Output the [x, y] coordinate of the center of the cell containing the given text.  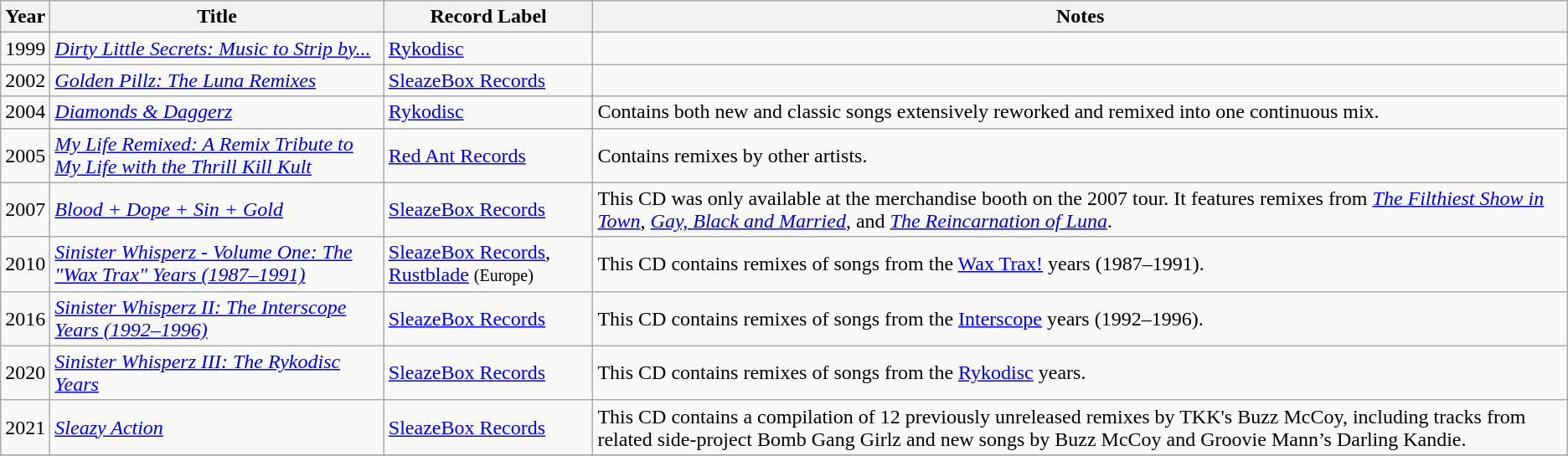
SleazeBox Records, Rustblade (Europe) [488, 264]
Golden Pillz: The Luna Remixes [217, 80]
Sinister Whisperz II: The Interscope Years (1992–1996) [217, 318]
Diamonds & Daggerz [217, 112]
Year [25, 17]
2004 [25, 112]
Contains remixes by other artists. [1081, 156]
2010 [25, 264]
2002 [25, 80]
This CD contains remixes of songs from the Interscope years (1992–1996). [1081, 318]
Sleazy Action [217, 427]
Record Label [488, 17]
2007 [25, 209]
2020 [25, 373]
Blood + Dope + Sin + Gold [217, 209]
Dirty Little Secrets: Music to Strip by... [217, 49]
This CD contains remixes of songs from the Wax Trax! years (1987–1991). [1081, 264]
Red Ant Records [488, 156]
Sinister Whisperz III: The Rykodisc Years [217, 373]
2021 [25, 427]
This CD contains remixes of songs from the Rykodisc years. [1081, 373]
Notes [1081, 17]
2016 [25, 318]
My Life Remixed: A Remix Tribute to My Life with the Thrill Kill Kult [217, 156]
2005 [25, 156]
Title [217, 17]
Contains both new and classic songs extensively reworked and remixed into one continuous mix. [1081, 112]
Sinister Whisperz - Volume One: The "Wax Trax" Years (1987–1991) [217, 264]
1999 [25, 49]
